From the cell containing the given text, extract its center point as (X, Y) coordinate. 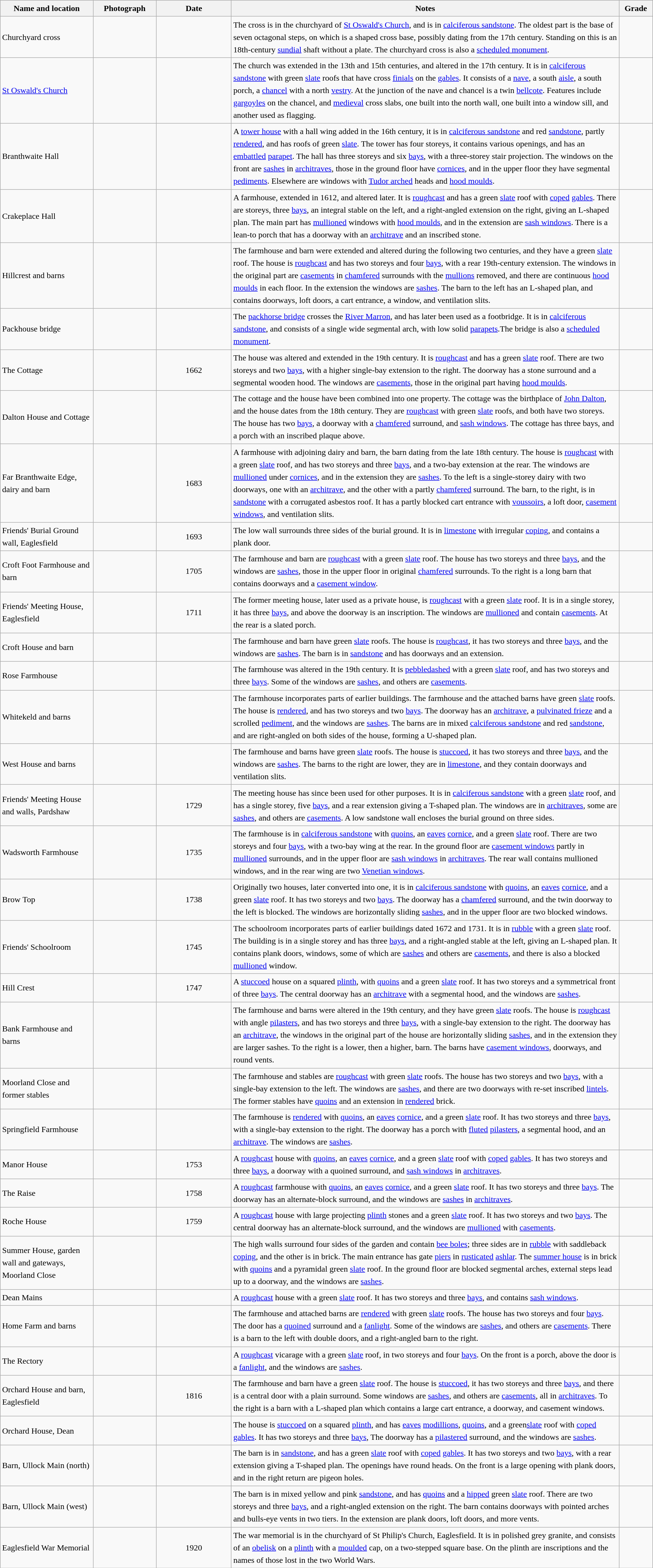
1711 (194, 613)
1759 (194, 1221)
Croft House and barn (47, 647)
Friends' Schoolroom (47, 947)
The Raise (47, 1193)
West House and barns (47, 764)
Friends' Burial Ground wall, Eaglesfield (47, 536)
1693 (194, 536)
Barn, Ullock Main (north) (47, 1465)
Friends' Meeting House, Eaglesfield (47, 613)
St Oswald's Church (47, 90)
Home Farm and barns (47, 1326)
Branthwaite Hall (47, 156)
Packhouse bridge (47, 329)
Date (194, 8)
1729 (194, 805)
1747 (194, 988)
1745 (194, 947)
Notes (425, 8)
Crakeplace Hall (47, 216)
Name and location (47, 8)
Brow Top (47, 899)
1683 (194, 483)
The Cottage (47, 370)
Hillcrest and barns (47, 276)
1662 (194, 370)
Roche House (47, 1221)
Far Branthwaite Edge, dairy and barn (47, 483)
Whitekeld and barns (47, 717)
Dalton House and Cottage (47, 417)
1753 (194, 1164)
1738 (194, 899)
Springfield Farmhouse (47, 1130)
Photograph (125, 8)
Churchyard cross (47, 37)
Dean Mains (47, 1298)
The low wall surrounds three sides of the burial ground. It is in limestone with irregular coping, and contains a plank door. (425, 536)
1920 (194, 1547)
Wadsworth Farmhouse (47, 853)
Rose Farmhouse (47, 676)
The Rectory (47, 1361)
Orchard House and barn, Eaglesfield (47, 1396)
A roughcast house with a green slate roof. It has two storeys and three bays, and contains sash windows. (425, 1298)
1735 (194, 853)
Hill Crest (47, 988)
Orchard House, Dean (47, 1431)
Barn, Ullock Main (west) (47, 1507)
Grade (636, 8)
1758 (194, 1193)
Bank Farmhouse and barns (47, 1035)
1705 (194, 571)
Moorland Close and former stables (47, 1088)
1816 (194, 1396)
Summer House, garden wall and gateways, Moorland Close (47, 1263)
Croft Foot Farmhouse and barn (47, 571)
Manor House (47, 1164)
Friends' Meeting House and walls, Pardshaw (47, 805)
Eaglesfield War Memorial (47, 1547)
